Output the [x, y] coordinate of the center of the cell containing the given text.  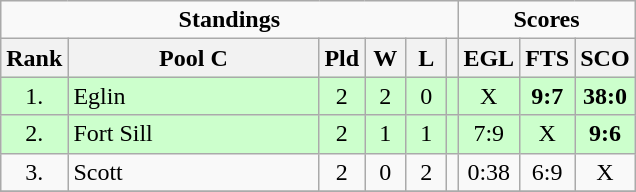
Pld [342, 58]
Fort Sill [194, 134]
1. [34, 96]
6:9 [548, 172]
Standings [230, 20]
0:38 [489, 172]
W [386, 58]
3. [34, 172]
Scores [546, 20]
9:6 [605, 134]
Scott [194, 172]
9:7 [548, 96]
7:9 [489, 134]
Eglin [194, 96]
2. [34, 134]
Pool C [194, 58]
L [426, 58]
FTS [548, 58]
Rank [34, 58]
38:0 [605, 96]
EGL [489, 58]
SCO [605, 58]
